Find where the given text appears and provide that cell's center as (x, y) coordinate. 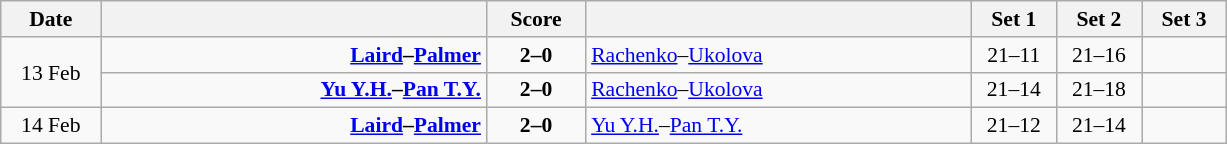
Date (51, 19)
21–11 (1014, 55)
14 Feb (51, 126)
13 Feb (51, 72)
21–16 (1098, 55)
Score (536, 19)
Set 3 (1184, 19)
21–12 (1014, 126)
Set 1 (1014, 19)
21–18 (1098, 90)
Set 2 (1098, 19)
